Return the [x, y] coordinate for the center point of the cell that contains the specified text.  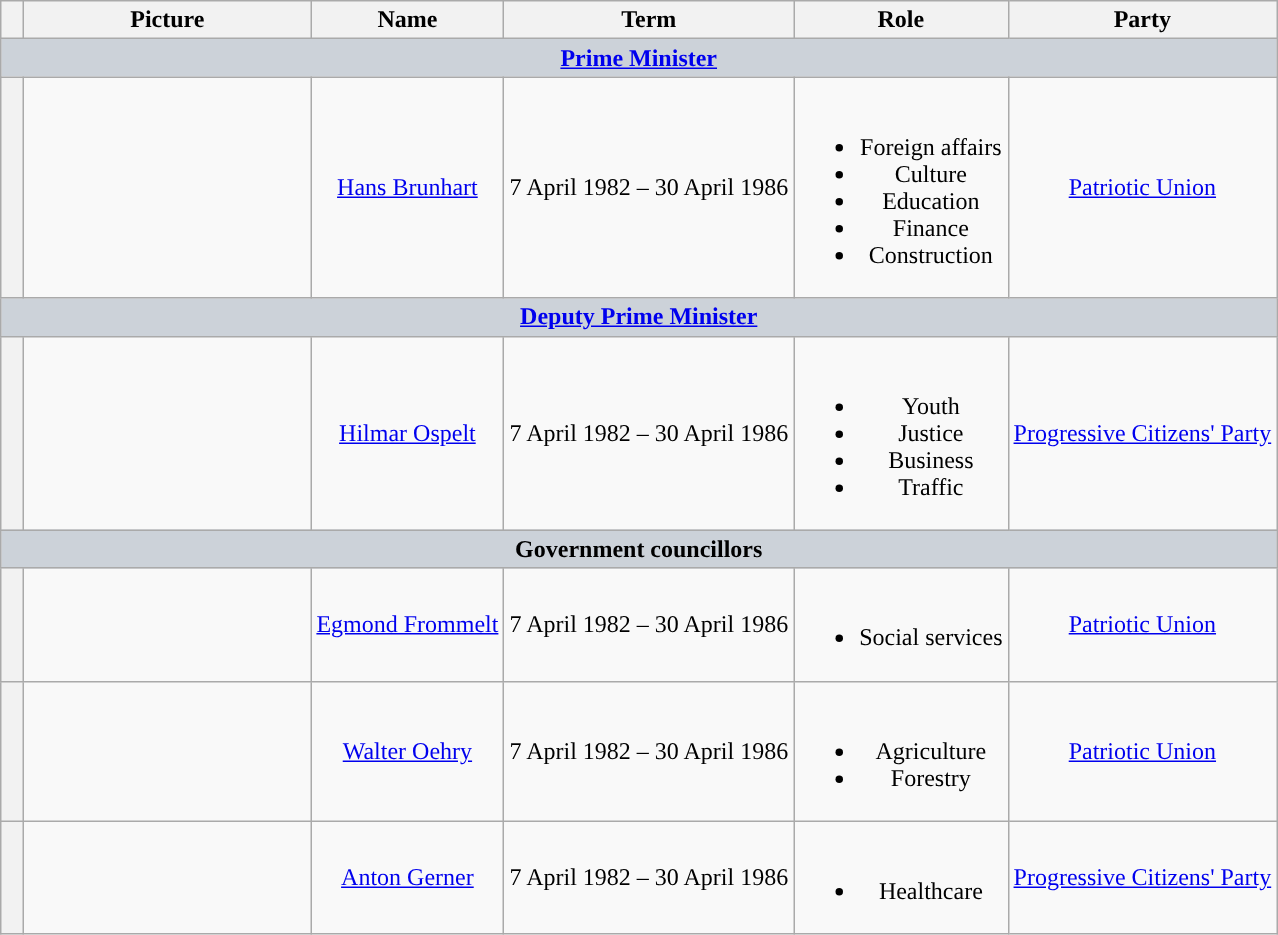
Anton Gerner [408, 878]
Name [408, 20]
YouthJusticeBusinessTraffic [901, 433]
Prime Minister [639, 58]
Healthcare [901, 878]
AgricultureForestry [901, 751]
Deputy Prime Minister [639, 317]
Hilmar Ospelt [408, 433]
Party [1142, 20]
Foreign affairsCultureEducationFinanceConstruction [901, 188]
Role [901, 20]
Social services [901, 624]
Hans Brunhart [408, 188]
Egmond Frommelt [408, 624]
Government councillors [639, 549]
Picture [168, 20]
Term [649, 20]
Walter Oehry [408, 751]
